Provide the [x, y] coordinate of the cell's center where the given text is located.  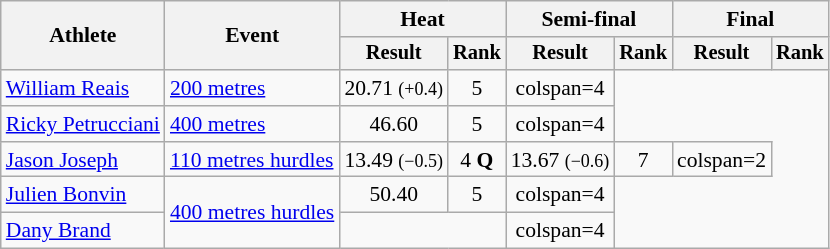
Ricky Petrucciani [83, 124]
Dany Brand [83, 231]
4 Q [477, 160]
400 metres [252, 124]
110 metres hurdles [252, 160]
Athlete [83, 36]
William Reais [83, 88]
13.49 (−0.5) [394, 160]
Final [750, 19]
50.40 [394, 195]
Heat [422, 19]
Event [252, 36]
20.71 (+0.4) [394, 88]
46.60 [394, 124]
Jason Joseph [83, 160]
400 metres hurdles [252, 212]
200 metres [252, 88]
Semi-final [589, 19]
Julien Bonvin [83, 195]
colspan=2 [722, 160]
7 [643, 160]
13.67 (−0.6) [560, 160]
